From the cell containing the given text, extract its center point as (x, y) coordinate. 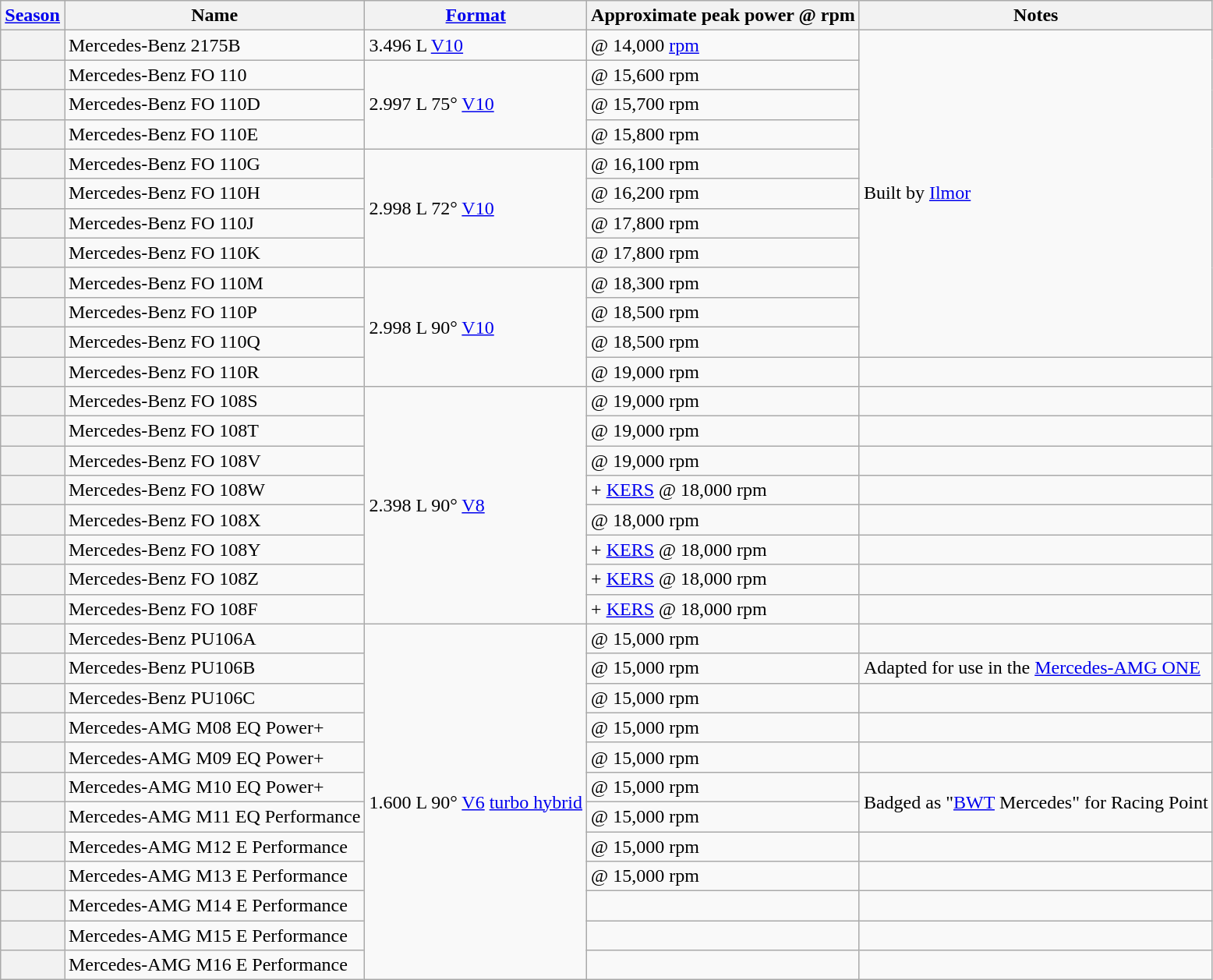
Mercedes-AMG M14 E Performance (214, 906)
Mercedes-Benz FO 108F (214, 609)
Format (476, 16)
2.997 L 75° V10 (476, 104)
Badged as "BWT Mercedes" for Racing Point (1035, 801)
Name (214, 16)
Mercedes-Benz FO 110R (214, 372)
Approximate peak power @ rpm (723, 16)
Mercedes-Benz FO 108T (214, 431)
Mercedes-Benz FO 108V (214, 461)
Mercedes-Benz FO 110M (214, 282)
Mercedes-Benz FO 108Y (214, 550)
2.998 L 72° V10 (476, 208)
@ 15,600 rpm (723, 75)
@ 18,000 rpm (723, 520)
Mercedes-AMG M12 E Performance (214, 846)
Built by Ilmor (1035, 193)
@ 14,000 rpm (723, 45)
Mercedes-AMG M08 EQ Power+ (214, 727)
Mercedes-Benz FO 108S (214, 402)
Mercedes-Benz 2175B (214, 45)
Mercedes-Benz FO 110P (214, 312)
Mercedes-Benz FO 108W (214, 490)
Mercedes-AMG M16 E Performance (214, 965)
Mercedes-Benz FO 108X (214, 520)
Mercedes-Benz FO 110E (214, 134)
Mercedes-Benz FO 110H (214, 193)
Mercedes-AMG M10 EQ Power+ (214, 787)
Mercedes-Benz FO 110Q (214, 341)
Season (33, 16)
@ 15,800 rpm (723, 134)
Mercedes-Benz FO 110K (214, 253)
Mercedes-Benz FO 110J (214, 223)
Mercedes-AMG M13 E Performance (214, 876)
Mercedes-Benz PU106A (214, 639)
@ 16,100 rpm (723, 164)
2.398 L 90° V8 (476, 505)
1.600 L 90° V6 turbo hybrid (476, 801)
Mercedes-Benz PU106B (214, 668)
Mercedes-Benz FO 108Z (214, 579)
Mercedes-Benz FO 110G (214, 164)
Mercedes-AMG M09 EQ Power+ (214, 757)
@ 18,300 rpm (723, 282)
@ 16,200 rpm (723, 193)
@ 15,700 rpm (723, 104)
3.496 L V10 (476, 45)
Notes (1035, 16)
Adapted for use in the Mercedes-AMG ONE (1035, 668)
Mercedes-Benz FO 110D (214, 104)
2.998 L 90° V10 (476, 327)
Mercedes-AMG M11 EQ Performance (214, 816)
Mercedes-Benz FO 110 (214, 75)
Mercedes-AMG M15 E Performance (214, 936)
Mercedes-Benz PU106C (214, 698)
